Provide the [X, Y] coordinate of the cell's center where the given text is located.  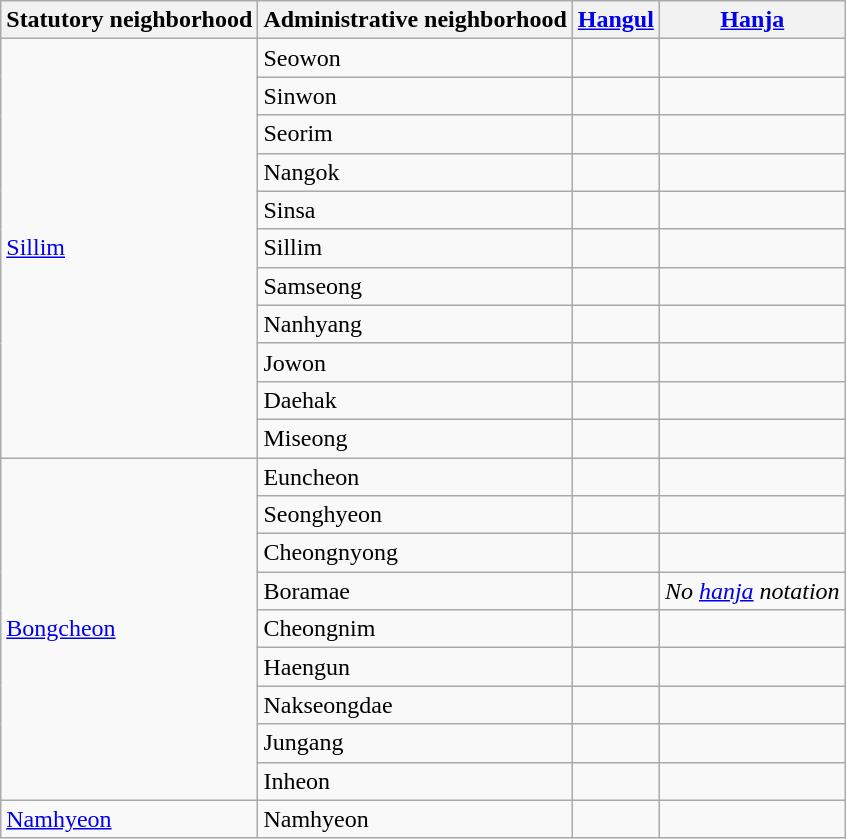
Miseong [415, 438]
Jungang [415, 743]
No hanja notation [752, 591]
Euncheon [415, 477]
Jowon [415, 362]
Nanhyang [415, 324]
Seorim [415, 134]
Daehak [415, 400]
Samseong [415, 286]
Seowon [415, 58]
Seonghyeon [415, 515]
Sinsa [415, 210]
Nakseongdae [415, 705]
Boramae [415, 591]
Administrative neighborhood [415, 20]
Hanja [752, 20]
Hangul [616, 20]
Cheongnyong [415, 553]
Bongcheon [130, 630]
Cheongnim [415, 629]
Haengun [415, 667]
Nangok [415, 172]
Statutory neighborhood [130, 20]
Sinwon [415, 96]
Inheon [415, 781]
